For the text-containing cell, return its midpoint in (x, y) coordinate format. 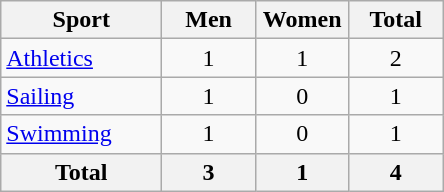
Sport (82, 20)
Athletics (82, 58)
Women (302, 20)
4 (396, 172)
Men (209, 20)
Sailing (82, 96)
3 (209, 172)
2 (396, 58)
Swimming (82, 134)
